Scan for the cell matching the given text and deliver its (X, Y) coordinate at center. 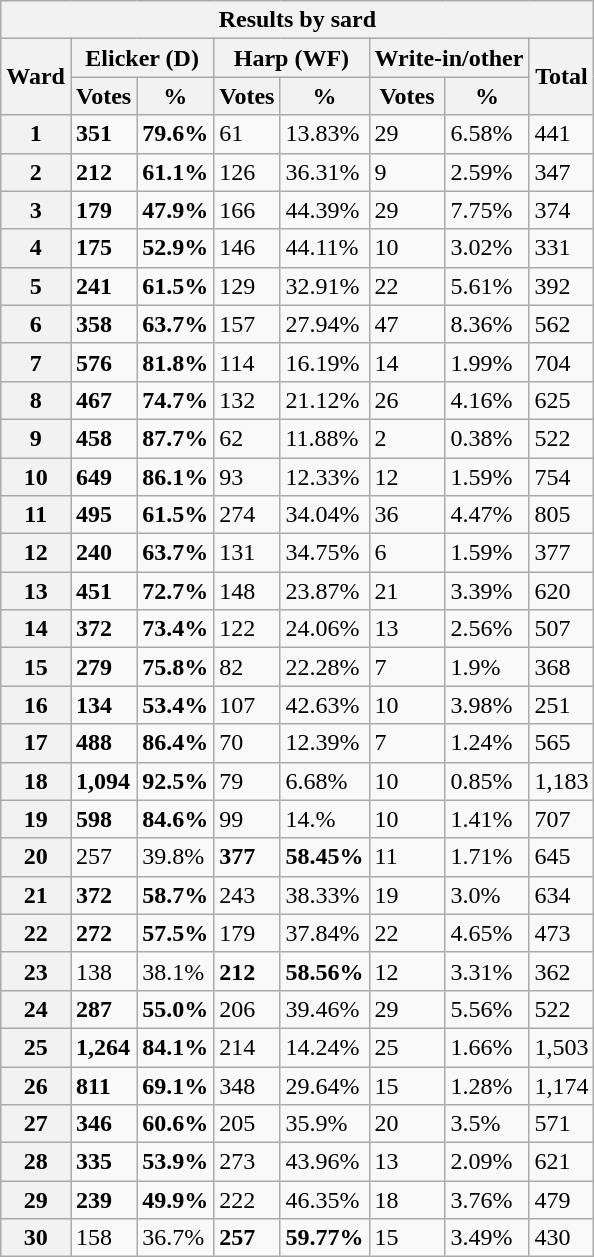
625 (562, 400)
3.49% (487, 1238)
131 (247, 553)
3.5% (487, 1124)
274 (247, 515)
11.88% (324, 438)
46.35% (324, 1200)
158 (103, 1238)
805 (562, 515)
8 (36, 400)
17 (36, 743)
2.56% (487, 629)
634 (562, 895)
1,503 (562, 1047)
441 (562, 134)
241 (103, 286)
4.47% (487, 515)
3.39% (487, 591)
Harp (WF) (292, 58)
649 (103, 477)
84.6% (176, 819)
1,183 (562, 781)
52.9% (176, 248)
3.98% (487, 705)
458 (103, 438)
598 (103, 819)
243 (247, 895)
38.1% (176, 971)
39.8% (176, 857)
571 (562, 1124)
Elicker (D) (142, 58)
122 (247, 629)
99 (247, 819)
29.64% (324, 1085)
38.33% (324, 895)
36 (407, 515)
84.1% (176, 1047)
22.28% (324, 667)
87.7% (176, 438)
5 (36, 286)
1.66% (487, 1047)
348 (247, 1085)
12.39% (324, 743)
44.11% (324, 248)
346 (103, 1124)
1.9% (487, 667)
27 (36, 1124)
1.99% (487, 362)
5.61% (487, 286)
479 (562, 1200)
43.96% (324, 1162)
3.0% (487, 895)
430 (562, 1238)
451 (103, 591)
62 (247, 438)
1.28% (487, 1085)
222 (247, 1200)
39.46% (324, 1009)
273 (247, 1162)
148 (247, 591)
Write-in/other (449, 58)
61 (247, 134)
61.1% (176, 172)
58.7% (176, 895)
53.4% (176, 705)
754 (562, 477)
Total (562, 77)
58.45% (324, 857)
2.09% (487, 1162)
4.65% (487, 933)
79 (247, 781)
331 (562, 248)
2.59% (487, 172)
0.38% (487, 438)
214 (247, 1047)
72.7% (176, 591)
175 (103, 248)
14.24% (324, 1047)
81.8% (176, 362)
32.91% (324, 286)
79.6% (176, 134)
36.7% (176, 1238)
1,264 (103, 1047)
374 (562, 210)
4.16% (487, 400)
335 (103, 1162)
34.75% (324, 553)
1,174 (562, 1085)
205 (247, 1124)
69.1% (176, 1085)
74.7% (176, 400)
27.94% (324, 324)
23 (36, 971)
14.% (324, 819)
44.39% (324, 210)
206 (247, 1009)
251 (562, 705)
576 (103, 362)
47 (407, 324)
392 (562, 286)
272 (103, 933)
35.9% (324, 1124)
507 (562, 629)
5.56% (487, 1009)
114 (247, 362)
126 (247, 172)
86.1% (176, 477)
358 (103, 324)
132 (247, 400)
3.76% (487, 1200)
6.58% (487, 134)
70 (247, 743)
351 (103, 134)
565 (562, 743)
55.0% (176, 1009)
0.85% (487, 781)
362 (562, 971)
60.6% (176, 1124)
16.19% (324, 362)
645 (562, 857)
47.9% (176, 210)
347 (562, 172)
107 (247, 705)
92.5% (176, 781)
279 (103, 667)
28 (36, 1162)
488 (103, 743)
368 (562, 667)
24 (36, 1009)
23.87% (324, 591)
34.04% (324, 515)
1 (36, 134)
707 (562, 819)
57.5% (176, 933)
239 (103, 1200)
86.4% (176, 743)
287 (103, 1009)
704 (562, 362)
7.75% (487, 210)
3.02% (487, 248)
3 (36, 210)
82 (247, 667)
Results by sard (298, 20)
16 (36, 705)
1.24% (487, 743)
30 (36, 1238)
53.9% (176, 1162)
3.31% (487, 971)
Ward (36, 77)
1.41% (487, 819)
49.9% (176, 1200)
1.71% (487, 857)
129 (247, 286)
8.36% (487, 324)
621 (562, 1162)
240 (103, 553)
1,094 (103, 781)
24.06% (324, 629)
138 (103, 971)
75.8% (176, 667)
562 (562, 324)
467 (103, 400)
157 (247, 324)
58.56% (324, 971)
495 (103, 515)
146 (247, 248)
59.77% (324, 1238)
620 (562, 591)
811 (103, 1085)
37.84% (324, 933)
36.31% (324, 172)
4 (36, 248)
42.63% (324, 705)
166 (247, 210)
73.4% (176, 629)
93 (247, 477)
6.68% (324, 781)
473 (562, 933)
12.33% (324, 477)
134 (103, 705)
21.12% (324, 400)
13.83% (324, 134)
